Return [x, y] of the center of cell containing provided text 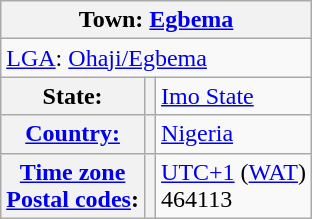
UTC+1 (WAT)464113 [234, 186]
Nigeria [234, 134]
Imo State [234, 96]
Town: Egbema [156, 20]
Time zonePostal codes: [73, 186]
LGA: Ohaji/Egbema [156, 58]
Country: [73, 134]
State: [73, 96]
